Scan for the cell matching the given text and deliver its (x, y) coordinate at center. 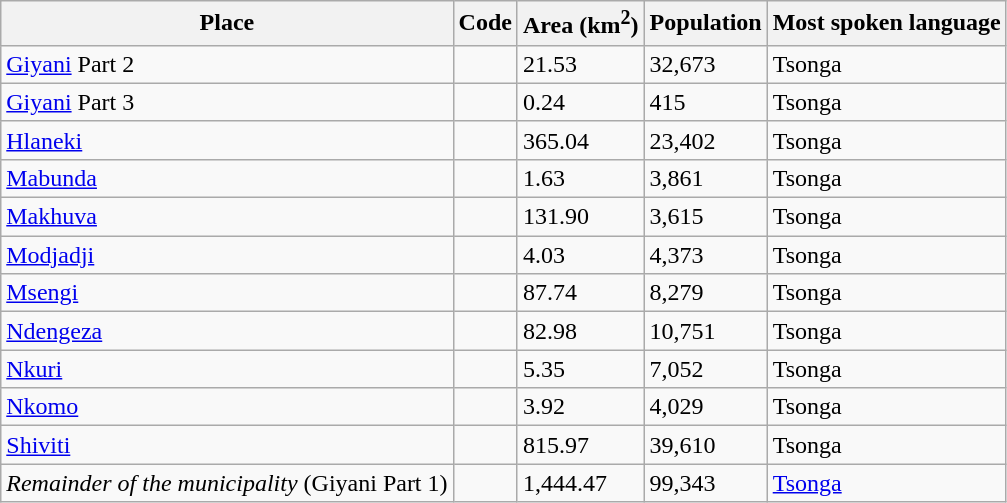
Msengi (227, 293)
365.04 (580, 140)
1,444.47 (580, 483)
Code (485, 24)
Nkuri (227, 369)
3,615 (706, 217)
99,343 (706, 483)
3.92 (580, 407)
4.03 (580, 255)
Giyani Part 2 (227, 64)
Area (km2) (580, 24)
23,402 (706, 140)
39,610 (706, 445)
Makhuva (227, 217)
Population (706, 24)
415 (706, 102)
4,029 (706, 407)
131.90 (580, 217)
Giyani Part 3 (227, 102)
82.98 (580, 331)
8,279 (706, 293)
Nkomo (227, 407)
Shiviti (227, 445)
21.53 (580, 64)
87.74 (580, 293)
Remainder of the municipality (Giyani Part 1) (227, 483)
Mabunda (227, 178)
3,861 (706, 178)
Hlaneki (227, 140)
5.35 (580, 369)
Most spoken language (886, 24)
4,373 (706, 255)
Place (227, 24)
Ndengeza (227, 331)
32,673 (706, 64)
0.24 (580, 102)
815.97 (580, 445)
7,052 (706, 369)
1.63 (580, 178)
10,751 (706, 331)
Modjadji (227, 255)
